Identify which cell holds the provided text, then report its [X, Y] central coordinate. 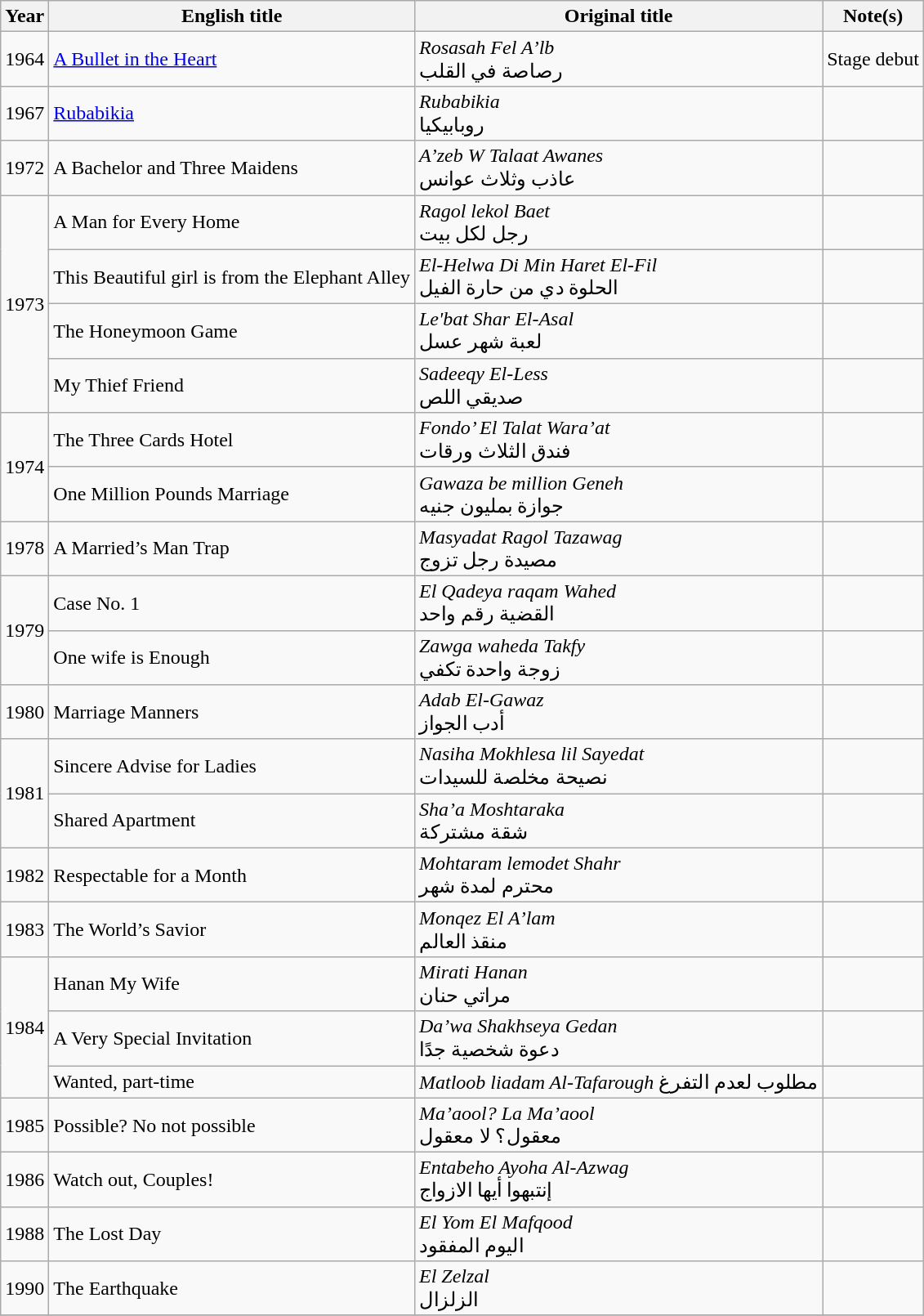
1972 [25, 168]
A Married’s Man Trap [232, 549]
A Very Special Invitation [232, 1038]
Shared Apartment [232, 821]
Entabeho Ayoha Al-Azwagإنتبهوا أيها الازواج [618, 1180]
El Zelzalالزلزال [618, 1288]
1964 [25, 59]
1978 [25, 549]
Rosasah Fel A’lbرصاصة في القلب [618, 59]
1988 [25, 1234]
The Honeymoon Game [232, 332]
A Bullet in the Heart [232, 59]
One Million Pounds Marriage [232, 494]
The Earthquake [232, 1288]
1980 [25, 713]
Zawga waheda Takfyزوجة واحدة تكفي [618, 657]
Wanted, part-time [232, 1082]
Ma’aool? La Ma’aoolمعقول؟ لا معقول [618, 1125]
Monqez El A’lamمنقذ العالم [618, 930]
1981 [25, 793]
Nasiha Mokhlesa lil Sayedatنصيحة مخلصة للسيدات [618, 767]
This Beautiful girl is from the Elephant Alley [232, 276]
A Man for Every Home [232, 222]
English title [232, 16]
1990 [25, 1288]
A Bachelor and Three Maidens [232, 168]
Stage debut [873, 59]
Ragol lekol Baetرجل لكل بيت [618, 222]
Mirati Hananمراتي حنان [618, 984]
One wife is Enough [232, 657]
Da’wa Shakhseya Gedanدعوة شخصية جدًا [618, 1038]
Note(s) [873, 16]
Watch out, Couples! [232, 1180]
A’zeb W Talaat Awanesعاذب وثلاث عوانس [618, 168]
Sincere Advise for Ladies [232, 767]
Marriage Manners [232, 713]
1979 [25, 629]
El Qadeya raqam Wahedالقضية رقم واحد [618, 603]
Rubabikiaروبابيكيا [618, 113]
Adab El-Gawazأدب الجواز [618, 713]
Hanan My Wife [232, 984]
Original title [618, 16]
The Lost Day [232, 1234]
Mohtaram lemodet Shahrمحترم لمدة شهر [618, 875]
Rubabikia [232, 113]
Masyadat Ragol Tazawagمصيدة رجل تزوج [618, 549]
1984 [25, 1027]
The World’s Savior [232, 930]
Sha’a Moshtarakaشقة مشتركة [618, 821]
1973 [25, 303]
1967 [25, 113]
Possible? No not possible [232, 1125]
Year [25, 16]
Fondo’ El Talat Wara’atفندق الثلاث ورقات [618, 440]
Matloob liadam Al-Tafarough مطلوب لعدم التفرغ [618, 1082]
Case No. 1 [232, 603]
1974 [25, 468]
Le'bat Shar El-Asalلعبة شهر عسل [618, 332]
1985 [25, 1125]
My Thief Friend [232, 386]
Sadeeqy El-Lessصديقي اللص [618, 386]
Gawaza be million Genehجوازة بمليون جنيه [618, 494]
El-Helwa Di Min Haret El-Filالحلوة دي من حارة الفيل [618, 276]
Respectable for a Month [232, 875]
The Three Cards Hotel [232, 440]
El Yom El Mafqoodاليوم المفقود [618, 1234]
1983 [25, 930]
1982 [25, 875]
1986 [25, 1180]
